Locate the cell with the specified text and output its (X, Y) center coordinate. 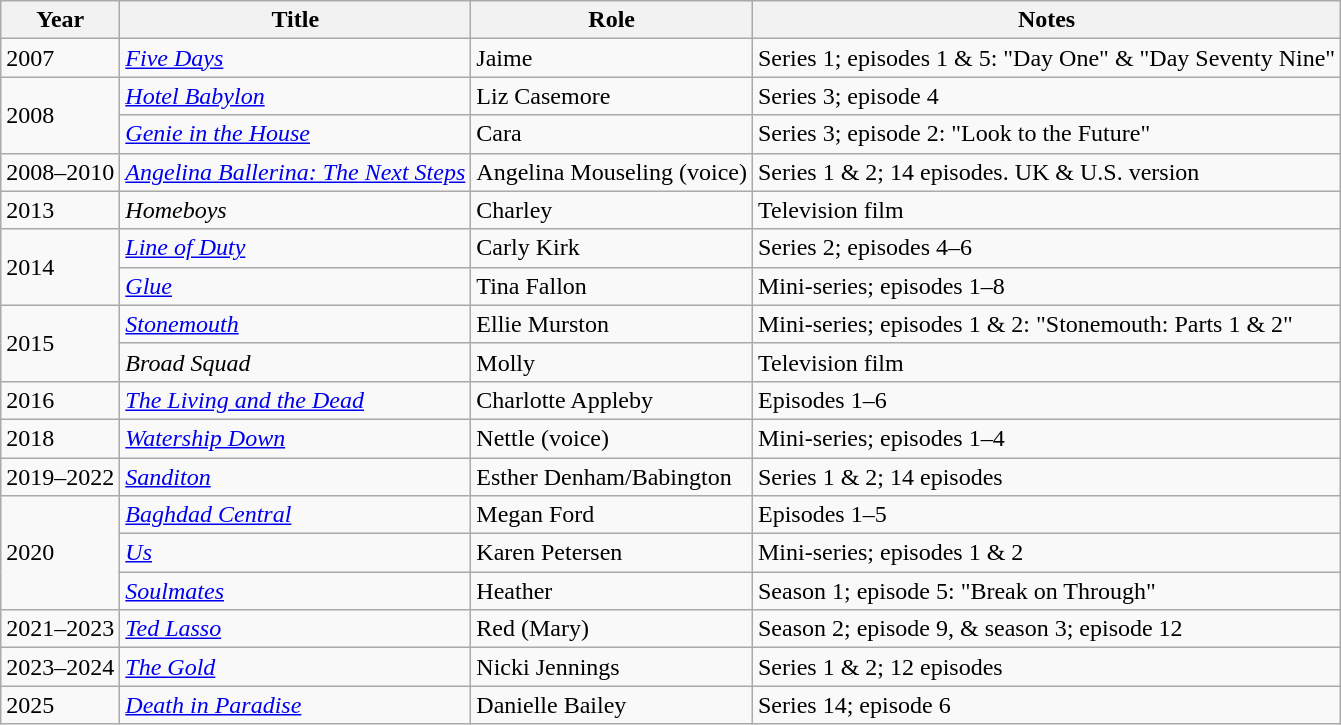
Watership Down (296, 438)
2025 (60, 705)
Esther Denham/Babington (612, 477)
Red (Mary) (612, 629)
Series 2; episodes 4–6 (1046, 248)
2013 (60, 210)
Episodes 1–6 (1046, 400)
Nettle (voice) (612, 438)
Heather (612, 591)
2015 (60, 343)
Series 1 & 2; 14 episodes (1046, 477)
Charley (612, 210)
Mini-series; episodes 1–8 (1046, 286)
Megan Ford (612, 515)
2021–2023 (60, 629)
Series 1; episodes 1 & 5: "Day One" & "Day Seventy Nine" (1046, 58)
Series 1 & 2; 14 episodes. UK & U.S. version (1046, 172)
2014 (60, 267)
Nicki Jennings (612, 667)
2020 (60, 553)
Season 1; episode 5: "Break on Through" (1046, 591)
The Living and the Dead (296, 400)
Year (60, 20)
Liz Casemore (612, 96)
Baghdad Central (296, 515)
Sanditon (296, 477)
Jaime (612, 58)
Hotel Babylon (296, 96)
Angelina Mouseling (voice) (612, 172)
Homeboys (296, 210)
2023–2024 (60, 667)
Molly (612, 362)
Tina Fallon (612, 286)
2008–2010 (60, 172)
2007 (60, 58)
Mini-series; episodes 1–4 (1046, 438)
Karen Petersen (612, 553)
Episodes 1–5 (1046, 515)
The Gold (296, 667)
Broad Squad (296, 362)
Role (612, 20)
Line of Duty (296, 248)
Danielle Bailey (612, 705)
Angelina Ballerina: The Next Steps (296, 172)
Carly Kirk (612, 248)
Title (296, 20)
2018 (60, 438)
2008 (60, 115)
Ted Lasso (296, 629)
Series 14; episode 6 (1046, 705)
Soulmates (296, 591)
Stonemouth (296, 324)
Notes (1046, 20)
Mini-series; episodes 1 & 2: "Stonemouth: Parts 1 & 2" (1046, 324)
2019–2022 (60, 477)
Season 2; episode 9, & season 3; episode 12 (1046, 629)
Series 3; episode 2: "Look to the Future" (1046, 134)
Mini-series; episodes 1 & 2 (1046, 553)
2016 (60, 400)
Series 3; episode 4 (1046, 96)
Us (296, 553)
Ellie Murston (612, 324)
Death in Paradise (296, 705)
Genie in the House (296, 134)
Five Days (296, 58)
Charlotte Appleby (612, 400)
Cara (612, 134)
Series 1 & 2; 12 episodes (1046, 667)
Glue (296, 286)
